From the cell containing the given text, extract its center point as [X, Y] coordinate. 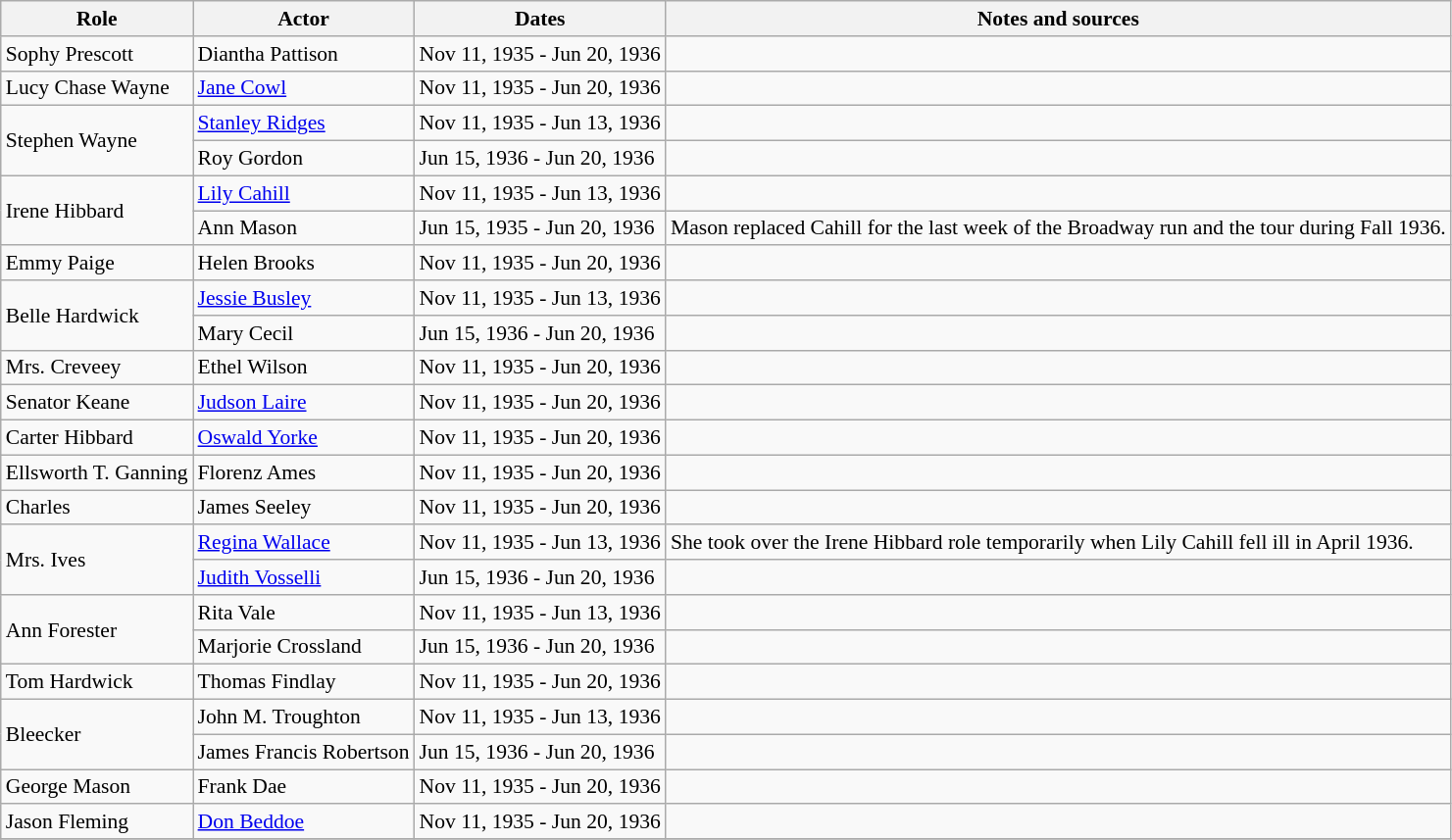
Marjorie Crossland [304, 647]
Charles [97, 508]
Actor [304, 19]
Oswald Yorke [304, 438]
James Francis Robertson [304, 752]
Emmy Paige [97, 264]
George Mason [97, 787]
Mary Cecil [304, 333]
Florenz Ames [304, 472]
Jane Cowl [304, 88]
Senator Keane [97, 403]
Jason Fleming [97, 822]
Judson Laire [304, 403]
Tom Hardwick [97, 682]
Ellsworth T. Ganning [97, 472]
Stanley Ridges [304, 124]
Regina Wallace [304, 543]
Ann Forester [97, 629]
Stephen Wayne [97, 141]
She took over the Irene Hibbard role temporarily when Lily Cahill fell ill in April 1936. [1059, 543]
Mason replaced Cahill for the last week of the Broadway run and the tour during Fall 1936. [1059, 228]
John M. Troughton [304, 717]
Jun 15, 1935 - Jun 20, 1936 [540, 228]
James Seeley [304, 508]
Mrs. Creveey [97, 368]
Roy Gordon [304, 159]
Mrs. Ives [97, 561]
Lily Cahill [304, 193]
Ann Mason [304, 228]
Dates [540, 19]
Don Beddoe [304, 822]
Notes and sources [1059, 19]
Thomas Findlay [304, 682]
Carter Hibbard [97, 438]
Diantha Pattison [304, 54]
Ethel Wilson [304, 368]
Sophy Prescott [97, 54]
Jessie Busley [304, 298]
Lucy Chase Wayne [97, 88]
Role [97, 19]
Helen Brooks [304, 264]
Frank Dae [304, 787]
Rita Vale [304, 613]
Bleecker [97, 735]
Judith Vosselli [304, 577]
Belle Hardwick [97, 316]
Irene Hibbard [97, 210]
